Output the (x, y) coordinate of the center of the cell containing the given text.  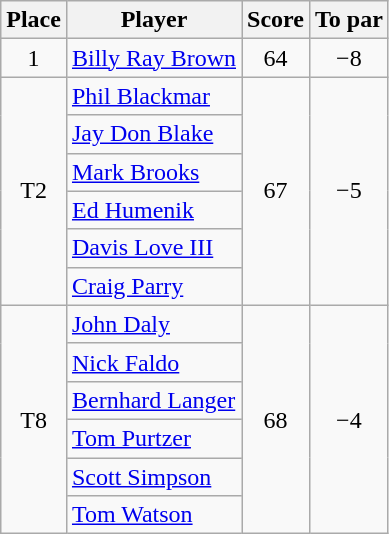
−5 (348, 191)
−4 (348, 419)
Billy Ray Brown (154, 58)
1 (34, 58)
To par (348, 20)
64 (276, 58)
John Daly (154, 324)
T2 (34, 191)
67 (276, 191)
Ed Humenik (154, 210)
Tom Purtzer (154, 438)
T8 (34, 419)
Phil Blackmar (154, 96)
Place (34, 20)
Davis Love III (154, 248)
Player (154, 20)
Scott Simpson (154, 477)
−8 (348, 58)
68 (276, 419)
Tom Watson (154, 515)
Score (276, 20)
Bernhard Langer (154, 400)
Craig Parry (154, 286)
Nick Faldo (154, 362)
Mark Brooks (154, 172)
Jay Don Blake (154, 134)
